Find where the given text appears and provide that cell's center as [X, Y] coordinate. 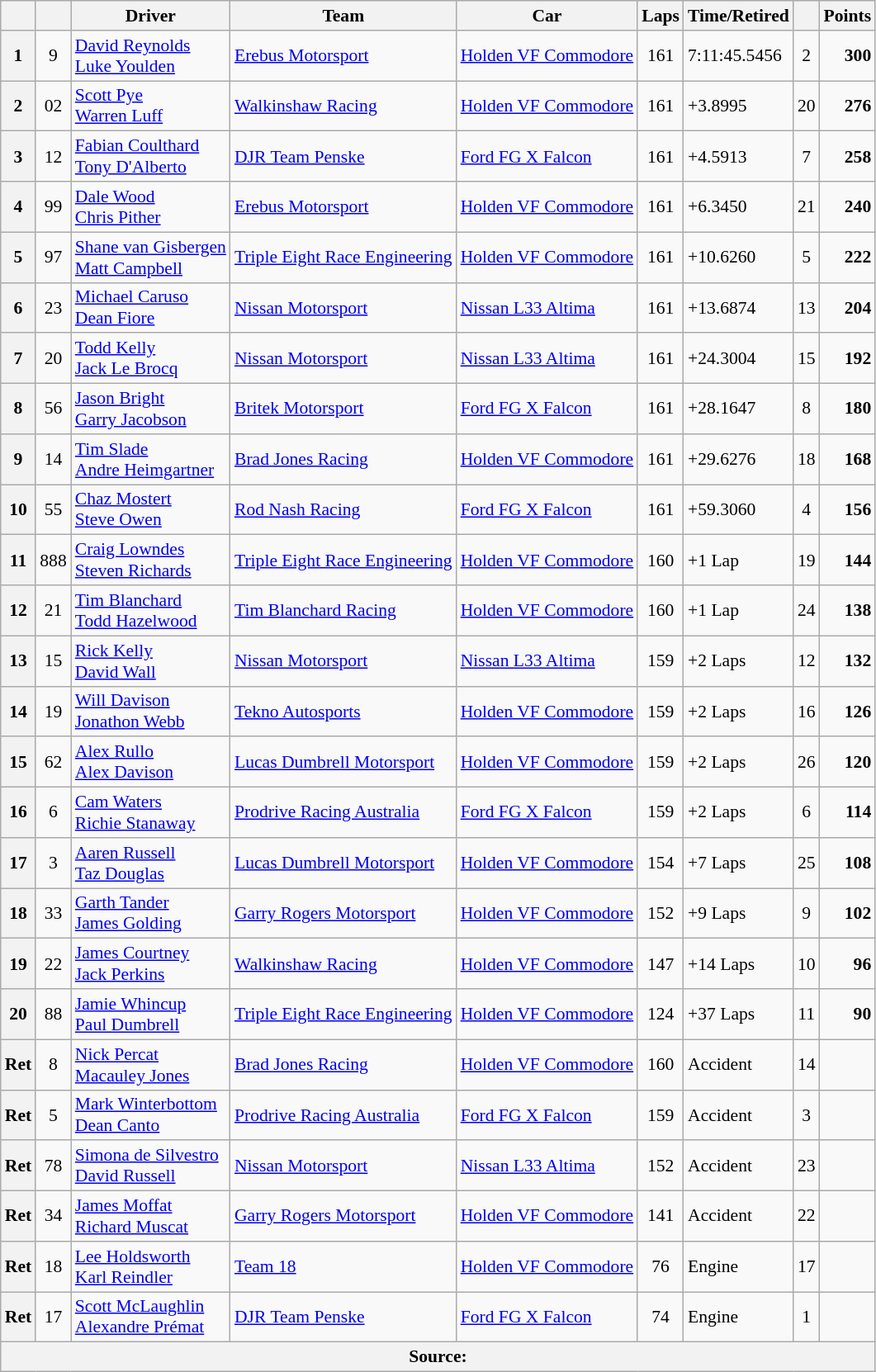
33 [53, 913]
56 [53, 409]
74 [661, 1318]
David Reynolds Luke Youlden [150, 56]
Britek Motorsport [343, 409]
Tim Slade Andre Heimgartner [150, 459]
Craig Lowndes Steven Richards [150, 560]
Scott Pye Warren Luff [150, 106]
144 [848, 560]
24 [807, 611]
Todd Kelly Jack Le Brocq [150, 358]
102 [848, 913]
141 [661, 1217]
180 [848, 409]
108 [848, 863]
Car [547, 16]
300 [848, 56]
James Courtney Jack Perkins [150, 964]
Jason Bright Garry Jacobson [150, 409]
26 [807, 763]
Source: [438, 1357]
34 [53, 1217]
Cam Waters Richie Stanaway [150, 812]
+29.6276 [738, 459]
Team 18 [343, 1266]
138 [848, 611]
888 [53, 560]
Tim Blanchard Racing [343, 611]
99 [53, 206]
Rod Nash Racing [343, 510]
Mark Winterbottom Dean Canto [150, 1114]
96 [848, 964]
Time/Retired [738, 16]
Dale Wood Chris Pither [150, 206]
+24.3004 [738, 358]
+7 Laps [738, 863]
97 [53, 258]
240 [848, 206]
Aaren Russell Taz Douglas [150, 863]
Nick Percat Macauley Jones [150, 1065]
76 [661, 1266]
90 [848, 1014]
Lee Holdsworth Karl Reindler [150, 1266]
Alex Rullo Alex Davison [150, 763]
Shane van Gisbergen Matt Campbell [150, 258]
Scott McLaughlin Alexandre Prémat [150, 1318]
Simona de Silvestro David Russell [150, 1166]
+10.6260 [738, 258]
114 [848, 812]
154 [661, 863]
132 [848, 660]
120 [848, 763]
258 [848, 157]
02 [53, 106]
55 [53, 510]
+4.5913 [738, 157]
Driver [150, 16]
Garth Tander James Golding [150, 913]
126 [848, 712]
78 [53, 1166]
Jamie Whincup Paul Dumbrell [150, 1014]
Points [848, 16]
62 [53, 763]
192 [848, 358]
222 [848, 258]
Team [343, 16]
James Moffat Richard Muscat [150, 1217]
+6.3450 [738, 206]
276 [848, 106]
Michael Caruso Dean Fiore [150, 307]
+37 Laps [738, 1014]
124 [661, 1014]
Rick Kelly David Wall [150, 660]
+28.1647 [738, 409]
Will Davison Jonathon Webb [150, 712]
88 [53, 1014]
+9 Laps [738, 913]
Chaz Mostert Steve Owen [150, 510]
Tekno Autosports [343, 712]
7:11:45.5456 [738, 56]
156 [848, 510]
+3.8995 [738, 106]
168 [848, 459]
Tim Blanchard Todd Hazelwood [150, 611]
Fabian Coulthard Tony D'Alberto [150, 157]
+13.6874 [738, 307]
25 [807, 863]
204 [848, 307]
+59.3060 [738, 510]
+14 Laps [738, 964]
Laps [661, 16]
147 [661, 964]
